Find where the given text appears and provide that cell's center as (X, Y) coordinate. 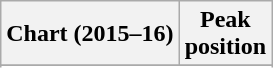
Chart (2015–16) (90, 34)
Peakposition (225, 34)
